Determine the (X, Y) coordinate at the center of the cell enclosing the given text.  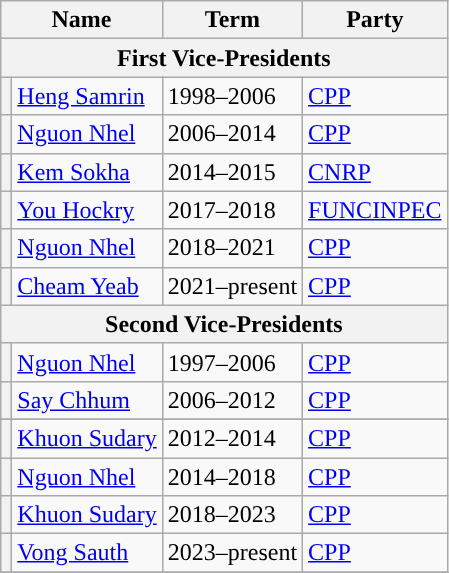
2018–2021 (232, 248)
2023–present (232, 553)
CNRP (375, 172)
2006–2014 (232, 134)
1998–2006 (232, 96)
Heng Samrin (87, 96)
2021–present (232, 286)
First Vice-Presidents (224, 58)
2014–2018 (232, 477)
2014–2015 (232, 172)
Second Vice-Presidents (224, 324)
2012–2014 (232, 438)
2018–2023 (232, 515)
Cheam Yeab (87, 286)
Term (232, 20)
You Hockry (87, 210)
Name (82, 20)
2017–2018 (232, 210)
Say Chhum (87, 400)
Vong Sauth (87, 553)
1997–2006 (232, 362)
FUNCINPEC (375, 210)
Party (375, 20)
2006–2012 (232, 400)
Kem Sokha (87, 172)
